Find where the given text appears and provide that cell's center as (X, Y) coordinate. 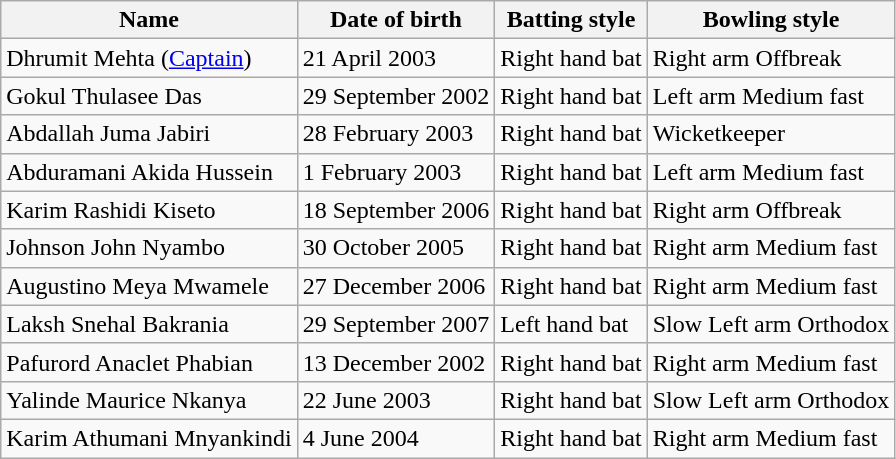
29 September 2002 (396, 96)
Karim Athumani Mnyankindi (149, 438)
Date of birth (396, 20)
Laksh Snehal Bakrania (149, 324)
Dhrumit Mehta (Captain) (149, 58)
29 September 2007 (396, 324)
Abduramani Akida Hussein (149, 172)
22 June 2003 (396, 400)
21 April 2003 (396, 58)
1 February 2003 (396, 172)
Pafurord Anaclet Phabian (149, 362)
Johnson John Nyambo (149, 248)
Gokul Thulasee Das (149, 96)
Yalinde Maurice Nkanya (149, 400)
28 February 2003 (396, 134)
Left hand bat (571, 324)
Karim Rashidi Kiseto (149, 210)
Name (149, 20)
4 June 2004 (396, 438)
Augustino Meya Mwamele (149, 286)
13 December 2002 (396, 362)
30 October 2005 (396, 248)
Bowling style (771, 20)
Wicketkeeper (771, 134)
Batting style (571, 20)
27 December 2006 (396, 286)
Abdallah Juma Jabiri (149, 134)
18 September 2006 (396, 210)
